Return the [x, y] coordinate for the center point of the cell that contains the specified text.  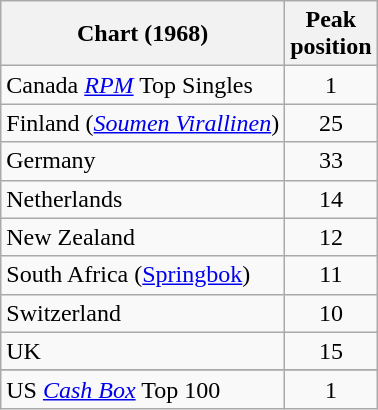
12 [331, 237]
New Zealand [143, 237]
Peak position [331, 34]
14 [331, 199]
10 [331, 313]
Finland (Soumen Virallinen) [143, 123]
33 [331, 161]
Switzerland [143, 313]
South Africa (Springbok) [143, 275]
US Cash Box Top 100 [143, 389]
11 [331, 275]
15 [331, 351]
Canada RPM Top Singles [143, 85]
UK [143, 351]
Netherlands [143, 199]
Chart (1968) [143, 34]
Germany [143, 161]
25 [331, 123]
